Identify which cell holds the provided text, then report its [x, y] central coordinate. 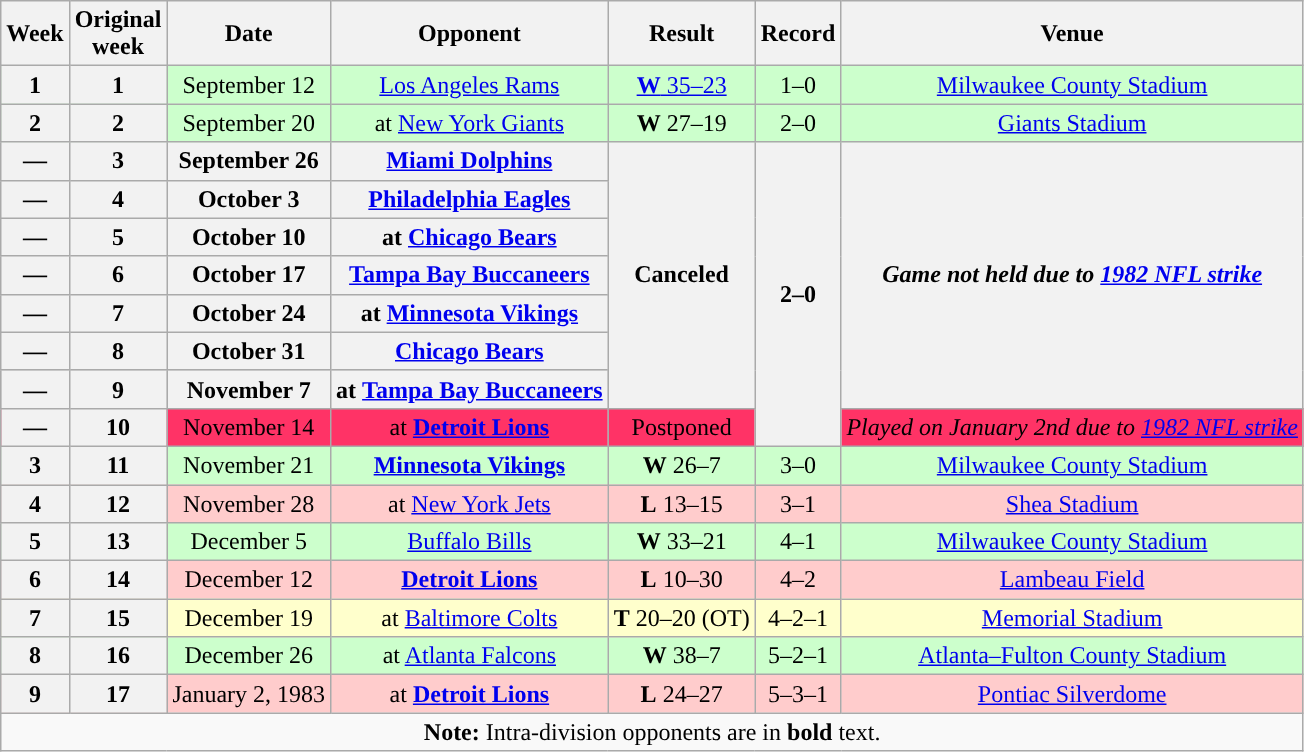
November 14 [249, 427]
Date [249, 34]
L 24–27 [682, 694]
Philadelphia Eagles [470, 199]
December 19 [249, 618]
13 [118, 542]
November 21 [249, 465]
12 [118, 503]
17 [118, 694]
W 35–23 [682, 85]
September 20 [249, 123]
Atlanta–Fulton County Stadium [1072, 656]
Played on January 2nd due to 1982 NFL strike [1072, 427]
January 2, 1983 [249, 694]
Giants Stadium [1072, 123]
at Tampa Bay Buccaneers [470, 389]
Buffalo Bills [470, 542]
Venue [1072, 34]
Game not held due to 1982 NFL strike [1072, 275]
Shea Stadium [1072, 503]
Minnesota Vikings [470, 465]
4–2–1 [798, 618]
Pontiac Silverdome [1072, 694]
at New York Jets [470, 503]
Opponent [470, 34]
September 12 [249, 85]
10 [118, 427]
Memorial Stadium [1072, 618]
December 12 [249, 580]
4–1 [798, 542]
at Minnesota Vikings [470, 313]
October 3 [249, 199]
1–0 [798, 85]
Lambeau Field [1072, 580]
16 [118, 656]
11 [118, 465]
L 13–15 [682, 503]
December 26 [249, 656]
December 5 [249, 542]
Postponed [682, 427]
5–3–1 [798, 694]
at Atlanta Falcons [470, 656]
September 26 [249, 161]
15 [118, 618]
W 38–7 [682, 656]
Week [35, 34]
4–2 [798, 580]
W 26–7 [682, 465]
October 10 [249, 237]
5–2–1 [798, 656]
at Chicago Bears [470, 237]
Los Angeles Rams [470, 85]
Result [682, 34]
Record [798, 34]
Canceled [682, 275]
at Baltimore Colts [470, 618]
October 31 [249, 351]
November 7 [249, 389]
Chicago Bears [470, 351]
3–1 [798, 503]
Originalweek [118, 34]
at New York Giants [470, 123]
14 [118, 580]
T 20–20 (OT) [682, 618]
Miami Dolphins [470, 161]
L 10–30 [682, 580]
3–0 [798, 465]
October 17 [249, 275]
November 28 [249, 503]
Tampa Bay Buccaneers [470, 275]
Detroit Lions [470, 580]
Note: Intra-division opponents are in bold text. [652, 732]
October 24 [249, 313]
W 33–21 [682, 542]
W 27–19 [682, 123]
